Scan for the cell matching the given text and deliver its (X, Y) coordinate at center. 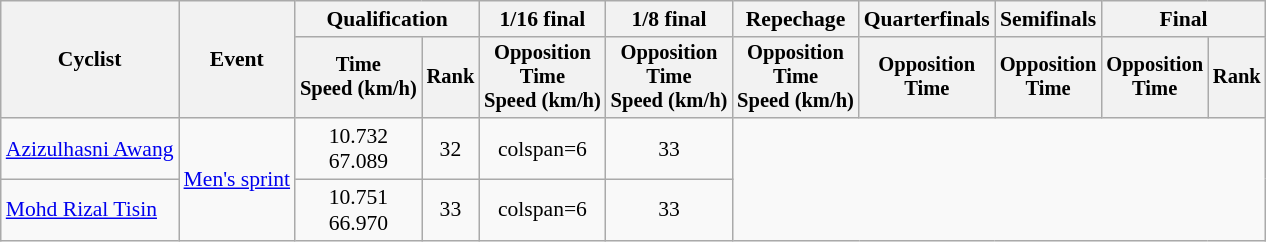
1/8 final (670, 19)
Repechage (796, 19)
Cyclist (90, 60)
Mohd Rizal Tisin (90, 210)
Azizulhasni Awang (90, 148)
Semifinals (1048, 19)
Quarterfinals (927, 19)
1/16 final (542, 19)
TimeSpeed (km/h) (358, 78)
Qualification (387, 19)
10.73267.089 (358, 148)
Men's sprint (238, 179)
32 (451, 148)
Final (1183, 19)
Event (238, 60)
10.75166.970 (358, 210)
